Extract the (X, Y) coordinate from the center of the cell holding the provided text.  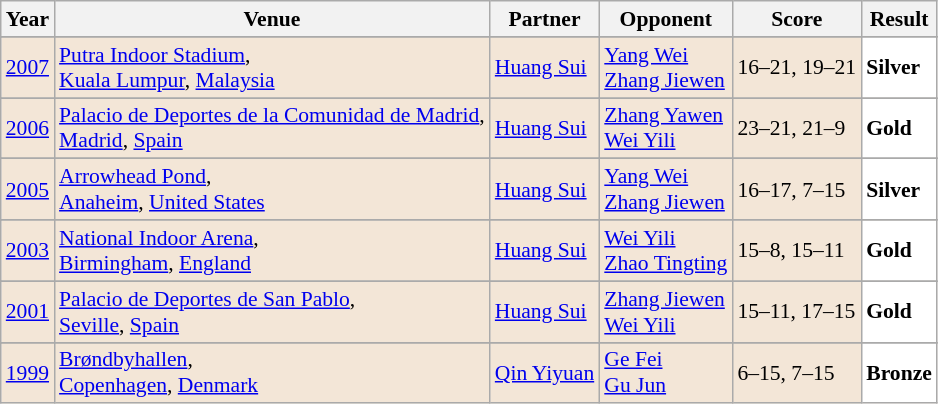
Zhang Yawen Wei Yili (666, 128)
1999 (28, 372)
Partner (544, 19)
2005 (28, 190)
Arrowhead Pond,Anaheim, United States (272, 190)
Bronze (899, 372)
Result (899, 19)
16–21, 19–21 (796, 68)
Venue (272, 19)
Brøndbyhallen,Copenhagen, Denmark (272, 372)
2006 (28, 128)
2007 (28, 68)
6–15, 7–15 (796, 372)
Year (28, 19)
15–8, 15–11 (796, 250)
Palacio de Deportes de San Pablo,Seville, Spain (272, 312)
Qin Yiyuan (544, 372)
2001 (28, 312)
National Indoor Arena,Birmingham, England (272, 250)
Wei Yili Zhao Tingting (666, 250)
16–17, 7–15 (796, 190)
15–11, 17–15 (796, 312)
Putra Indoor Stadium,Kuala Lumpur, Malaysia (272, 68)
23–21, 21–9 (796, 128)
Score (796, 19)
2003 (28, 250)
Palacio de Deportes de la Comunidad de Madrid,Madrid, Spain (272, 128)
Ge Fei Gu Jun (666, 372)
Opponent (666, 19)
Zhang Jiewen Wei Yili (666, 312)
